Identify which cell holds the provided text, then report its [X, Y] central coordinate. 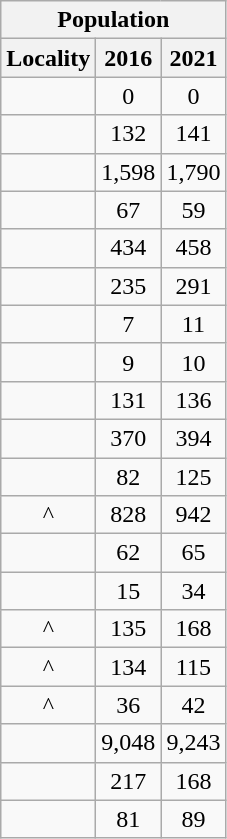
59 [194, 210]
89 [194, 819]
291 [194, 286]
81 [128, 819]
132 [128, 134]
125 [194, 477]
9,243 [194, 743]
2021 [194, 58]
135 [128, 629]
67 [128, 210]
394 [194, 438]
9 [128, 362]
1,598 [128, 172]
34 [194, 591]
62 [128, 553]
42 [194, 705]
1,790 [194, 172]
15 [128, 591]
131 [128, 400]
370 [128, 438]
458 [194, 248]
Population [114, 20]
11 [194, 324]
65 [194, 553]
217 [128, 781]
82 [128, 477]
115 [194, 667]
134 [128, 667]
Locality [48, 58]
9,048 [128, 743]
136 [194, 400]
7 [128, 324]
434 [128, 248]
2016 [128, 58]
235 [128, 286]
828 [128, 515]
10 [194, 362]
141 [194, 134]
36 [128, 705]
942 [194, 515]
